From the cell containing the given text, extract its center point as [X, Y] coordinate. 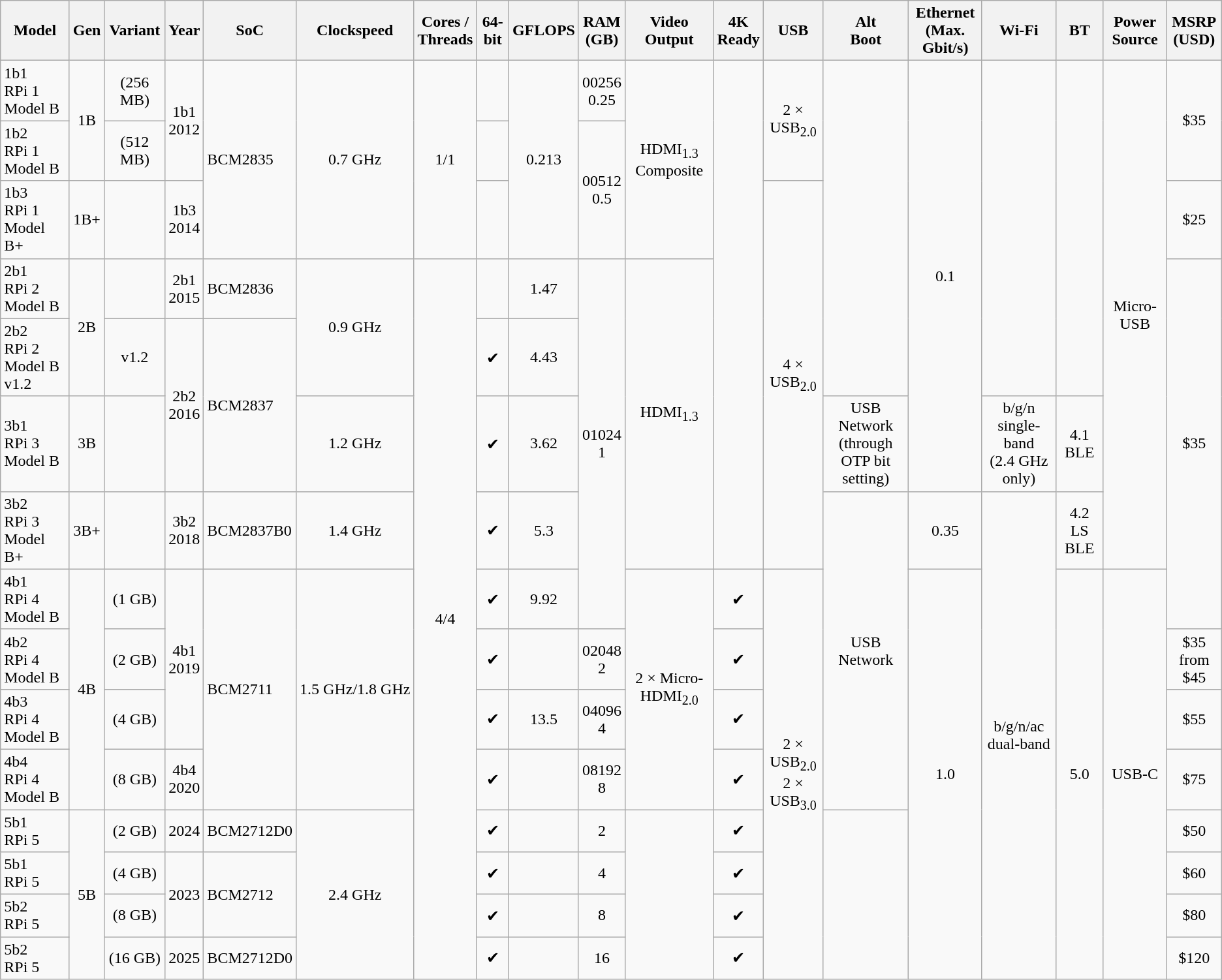
1/1 [445, 159]
4B [87, 689]
02048 2 [602, 659]
USBNetwork [866, 650]
MSRP(USD) [1194, 31]
USBNetwork(through OTP bit setting) [866, 444]
8 [602, 916]
Clockspeed [355, 31]
2025 [184, 958]
(512 MB) [134, 151]
2b22016 [184, 405]
0.213 [543, 159]
Variant [134, 31]
Model [35, 31]
$50 [1194, 830]
3.62 [543, 444]
16 [602, 958]
1.2 GHz [355, 444]
RAM(GB) [602, 31]
2b1RPi 2 Model B [35, 288]
b/g/nsingle-band(2.4 GHz only) [1018, 444]
BCM2836 [250, 288]
0.9 GHz [355, 328]
(1 GB) [134, 599]
3b1RPi 3 Model B [35, 444]
4.43 [543, 358]
BCM2837B0 [250, 530]
04096 4 [602, 719]
2b2RPi 2 Model B v1.2 [35, 358]
4 × USB2.0 [792, 375]
BCM2835 [250, 159]
1b32014 [184, 219]
(256 MB) [134, 91]
3B [87, 444]
08192 8 [602, 779]
2 × USB2.02 × USB3.0 [792, 774]
GFLOPS [543, 31]
00256 0.25 [602, 91]
4/4 [445, 619]
4b1RPi 4 Model B [35, 599]
USB-C [1135, 774]
2 [602, 830]
BCM2711 [250, 689]
5.0 [1080, 774]
1.0 [945, 774]
Power Source [1135, 31]
$25 [1194, 219]
4KReady [738, 31]
4b42020 [184, 779]
b/g/n/acdual-band [1018, 735]
0.1 [945, 276]
3b22018 [184, 530]
2b12015 [184, 288]
64-bit [492, 31]
Year [184, 31]
1.47 [543, 288]
2 × Micro-HDMI2.0 [670, 689]
HDMI1.3Composite [670, 159]
3B+ [87, 530]
SoC [250, 31]
2.4 GHz [355, 894]
BCM2712 [250, 895]
$55 [1194, 719]
2 × USB2.0 [792, 121]
2023 [184, 895]
00512 0.5 [602, 189]
1b1RPi 1 Model B [35, 91]
Cores /Threads [445, 31]
$120 [1194, 958]
1B [87, 121]
v1.2 [134, 358]
3b2RPi 3 Model B+ [35, 530]
0.35 [945, 530]
USB [792, 31]
1B+ [87, 219]
4b2RPi 4 Model B [35, 659]
HDMI1.3 [670, 414]
4.2 LS BLE [1080, 530]
$60 [1194, 873]
9.92 [543, 599]
2024 [184, 830]
1.4 GHz [355, 530]
VideoOutput [670, 31]
AltBoot [866, 31]
Ethernet(Max. Gbit/s) [945, 31]
Wi-Fi [1018, 31]
4 [602, 873]
4b3RPi 4 Model B [35, 719]
BT [1080, 31]
2B [87, 328]
1.5 GHz/1.8 GHz [355, 689]
Gen [87, 31]
5.3 [543, 530]
5B [87, 894]
1b2RPi 1 Model B [35, 151]
1b12012 [184, 121]
BCM2837 [250, 405]
4b12019 [184, 659]
4.1 BLE [1080, 444]
1b3RPi 1 Model B+ [35, 219]
$75 [1194, 779]
0.7 GHz [355, 159]
4b4RPi 4 Model B [35, 779]
(16 GB) [134, 958]
01024 1 [602, 444]
$80 [1194, 916]
Micro-USB [1135, 314]
$35from $45 [1194, 659]
13.5 [543, 719]
